Return the [x, y] coordinate for the center point of the cell that contains the specified text.  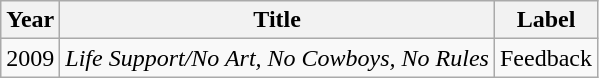
Label [546, 20]
Feedback [546, 58]
2009 [30, 58]
Life Support/No Art, No Cowboys, No Rules [278, 58]
Year [30, 20]
Title [278, 20]
